Determine the (x, y) coordinate at the center of the cell enclosing the given text.  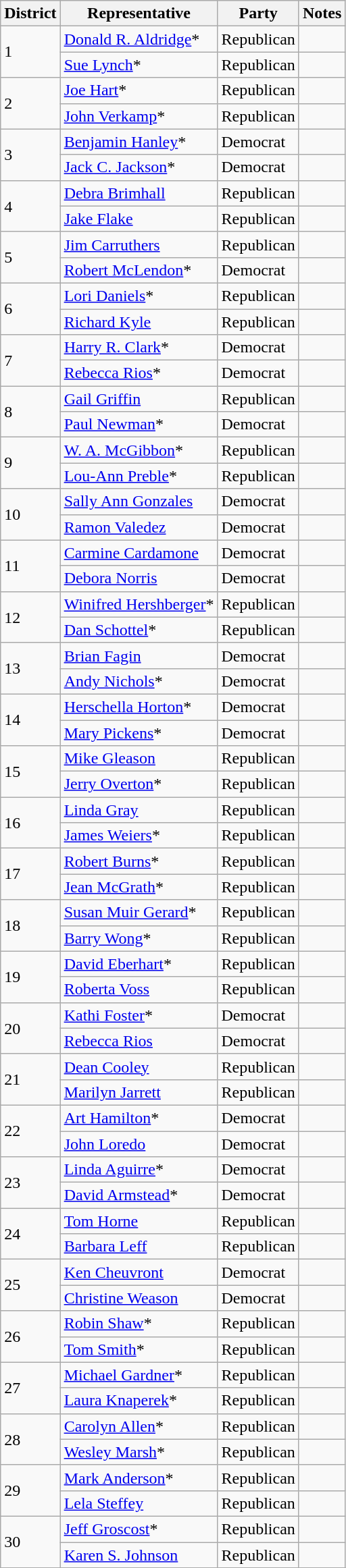
David Armstead* (139, 1195)
Ramon Valedez (139, 527)
James Weiers* (139, 836)
Paul Newman* (139, 425)
Jeff Groscost* (139, 1529)
Herschella Horton* (139, 707)
18 (30, 925)
11 (30, 566)
30 (30, 1542)
Carolyn Allen* (139, 1426)
21 (30, 1079)
Art Hamilton* (139, 1118)
Linda Gray (139, 810)
Susan Muir Gerard* (139, 913)
Carmine Cardamone (139, 553)
Roberta Voss (139, 990)
Sally Ann Gonzales (139, 502)
6 (30, 308)
Marilyn Jarrett (139, 1092)
Kathi Foster* (139, 1015)
9 (30, 463)
Lela Steffey (139, 1503)
Lori Daniels* (139, 296)
Harry R. Clark* (139, 348)
13 (30, 668)
Dean Cooley (139, 1066)
Brian Fagin (139, 655)
27 (30, 1388)
3 (30, 155)
4 (30, 206)
Joe Hart* (139, 90)
Michael Gardner* (139, 1375)
Barry Wong* (139, 938)
22 (30, 1131)
23 (30, 1183)
Winifred Hershberger* (139, 604)
Richard Kyle (139, 322)
Wesley Marsh* (139, 1452)
28 (30, 1439)
John Loredo (139, 1144)
26 (30, 1336)
10 (30, 514)
1 (30, 52)
Rebecca Rios (139, 1041)
Christine Weason (139, 1298)
Lou-Ann Preble* (139, 476)
Jim Carruthers (139, 244)
Debra Brimhall (139, 193)
24 (30, 1234)
Sue Lynch* (139, 65)
Linda Aguirre* (139, 1170)
7 (30, 360)
W. A. McGibbon* (139, 450)
19 (30, 977)
8 (30, 412)
District (30, 13)
Debora Norris (139, 578)
15 (30, 772)
Tom Smith* (139, 1349)
12 (30, 617)
Karen S. Johnson (139, 1555)
Jean McGrath* (139, 887)
Andy Nichols* (139, 681)
David Eberhart* (139, 964)
14 (30, 720)
Rebecca Rios* (139, 373)
Mark Anderson* (139, 1478)
2 (30, 103)
Representative (139, 13)
16 (30, 823)
Party (258, 13)
Robin Shaw* (139, 1324)
Dan Schottel* (139, 630)
20 (30, 1028)
Barbara Leff (139, 1247)
29 (30, 1490)
Laura Knaperek* (139, 1401)
Mike Gleason (139, 759)
Jake Flake (139, 219)
John Verkamp* (139, 116)
Robert McLendon* (139, 270)
Donald R. Aldridge* (139, 39)
25 (30, 1285)
Mary Pickens* (139, 732)
Jack C. Jackson* (139, 167)
Benjamin Hanley* (139, 142)
Jerry Overton* (139, 784)
5 (30, 257)
Tom Horne (139, 1221)
17 (30, 874)
Notes (322, 13)
Gail Griffin (139, 399)
Robert Burns* (139, 861)
Ken Cheuvront (139, 1272)
